Capture the cell that displays the provided text and extract its [x, y] central coordinate. 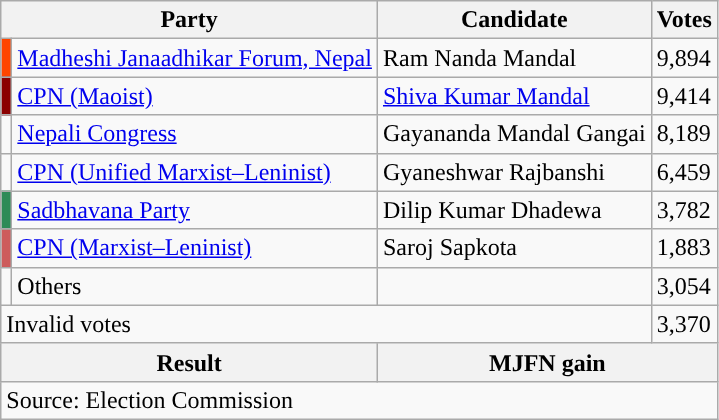
8,189 [684, 134]
Madheshi Janaadhikar Forum, Nepal [195, 58]
Ram Nanda Mandal [514, 58]
3,054 [684, 286]
3,370 [684, 324]
9,414 [684, 96]
Others [195, 286]
Sadbhavana Party [195, 210]
Source: Election Commission [360, 400]
3,782 [684, 210]
Gayananda Mandal Gangai [514, 134]
Shiva Kumar Mandal [514, 96]
Dilip Kumar Dhadewa [514, 210]
CPN (Marxist–Leninist) [195, 248]
Invalid votes [326, 324]
Gyaneshwar Rajbanshi [514, 172]
9,894 [684, 58]
1,883 [684, 248]
Votes [684, 20]
Saroj Sapkota [514, 248]
CPN (Unified Marxist–Leninist) [195, 172]
Party [190, 20]
Nepali Congress [195, 134]
Result [190, 362]
6,459 [684, 172]
Candidate [514, 20]
MJFN gain [547, 362]
CPN (Maoist) [195, 96]
